Provide the (x, y) coordinate of the cell's center where the given text is located.  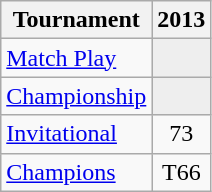
Tournament (76, 20)
73 (182, 134)
Match Play (76, 58)
T66 (182, 172)
2013 (182, 20)
Champions (76, 172)
Championship (76, 96)
Invitational (76, 134)
